Extract the [X, Y] coordinate from the center of the cell holding the provided text.  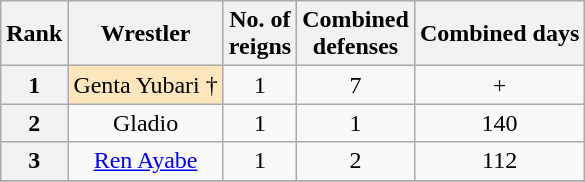
Combineddefenses [356, 34]
3 [34, 161]
Wrestler [146, 34]
+ [499, 85]
Gladio [146, 123]
140 [499, 123]
Genta Yubari † [146, 85]
Rank [34, 34]
112 [499, 161]
Combined days [499, 34]
7 [356, 85]
Ren Ayabe [146, 161]
No. ofreigns [260, 34]
